Extract the [x, y] coordinate from the center of the cell holding the provided text.  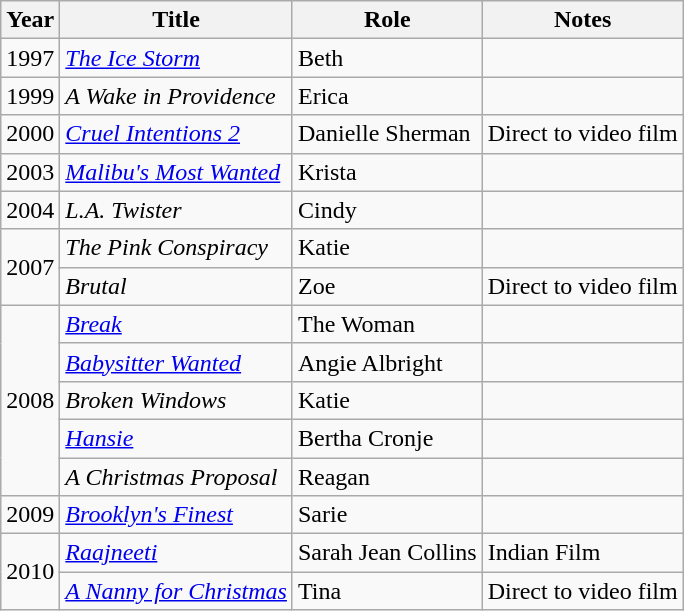
Sarie [387, 515]
Angie Albright [387, 362]
Cruel Intentions 2 [176, 134]
Brutal [176, 286]
Reagan [387, 477]
Break [176, 324]
Title [176, 20]
Malibu's Most Wanted [176, 172]
Babysitter Wanted [176, 362]
Sarah Jean Collins [387, 553]
A Wake in Providence [176, 96]
2000 [30, 134]
Indian Film [582, 553]
L.A. Twister [176, 210]
Bertha Cronje [387, 438]
2004 [30, 210]
A Nanny for Christmas [176, 591]
Brooklyn's Finest [176, 515]
Krista [387, 172]
Hansie [176, 438]
The Ice Storm [176, 58]
1999 [30, 96]
Cindy [387, 210]
Zoe [387, 286]
2003 [30, 172]
Role [387, 20]
Tina [387, 591]
Danielle Sherman [387, 134]
2009 [30, 515]
Year [30, 20]
Broken Windows [176, 400]
2007 [30, 267]
2008 [30, 400]
Beth [387, 58]
Erica [387, 96]
Raajneeti [176, 553]
The Pink Conspiracy [176, 248]
Notes [582, 20]
2010 [30, 572]
The Woman [387, 324]
1997 [30, 58]
A Christmas Proposal [176, 477]
